Locate the cell with the specified text and output its [x, y] center coordinate. 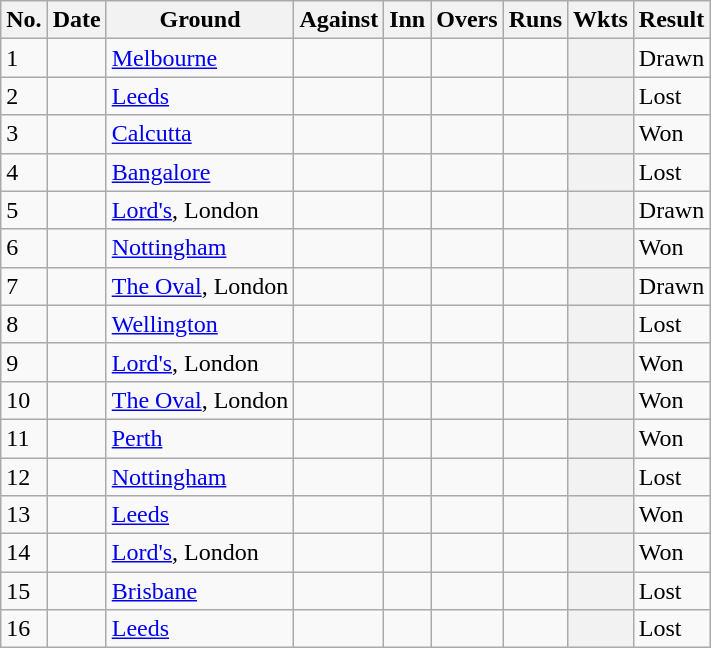
Ground [200, 20]
13 [24, 515]
Perth [200, 438]
14 [24, 553]
11 [24, 438]
Against [339, 20]
1 [24, 58]
Wkts [601, 20]
10 [24, 400]
Date [76, 20]
Calcutta [200, 134]
Brisbane [200, 591]
Melbourne [200, 58]
9 [24, 362]
4 [24, 172]
Overs [467, 20]
15 [24, 591]
Result [671, 20]
No. [24, 20]
8 [24, 324]
5 [24, 210]
6 [24, 248]
2 [24, 96]
Bangalore [200, 172]
Wellington [200, 324]
Inn [408, 20]
Runs [535, 20]
3 [24, 134]
16 [24, 629]
12 [24, 477]
7 [24, 286]
